Extract the [X, Y] coordinate from the center of the cell holding the provided text.  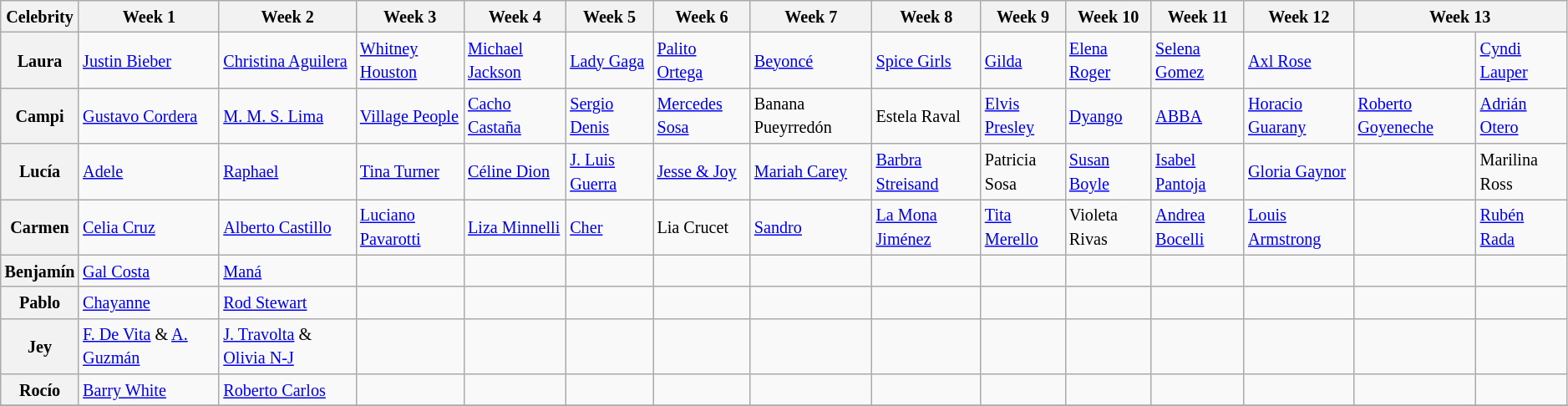
Andrea Bocelli [1198, 227]
Isabel Pantoja [1198, 172]
Céline Dion [515, 172]
Tina Turner [409, 172]
Marilina Ross [1521, 172]
Celia Cruz [149, 227]
Week 10 [1108, 17]
Elvis Presley [1022, 117]
Selena Gomez [1198, 60]
Roberto Goyeneche [1414, 117]
Gustavo Cordera [149, 117]
La Mona Jiménez [926, 227]
Week 11 [1198, 17]
Palito Ortega [702, 60]
Benjamín [40, 272]
Sergio Denis [609, 117]
Week 12 [1298, 17]
Celebrity [40, 17]
Cher [609, 227]
Justin Bieber [149, 60]
Rod Stewart [287, 303]
Barbra Streisand [926, 172]
Louis Armstrong [1298, 227]
Violeta Rivas [1108, 227]
Laura [40, 60]
Carmen [40, 227]
M. M. S. Lima [287, 117]
Susan Boyle [1108, 172]
Sandro [811, 227]
Barry White [149, 390]
Estela Raval [926, 117]
F. De Vita & A. Guzmán [149, 348]
Beyoncé [811, 60]
Lia Crucet [702, 227]
Gilda [1022, 60]
Patricia Sosa [1022, 172]
Week 6 [702, 17]
Lucía [40, 172]
Tita Merello [1022, 227]
Rubén Rada [1521, 227]
Christina Aguilera [287, 60]
Cacho Castaña [515, 117]
Pablo [40, 303]
Week 9 [1022, 17]
Jey [40, 348]
Luciano Pavarotti [409, 227]
Whitney Houston [409, 60]
Week 8 [926, 17]
Campi [40, 117]
Horacio Guarany [1298, 117]
Roberto Carlos [287, 390]
Liza Minnelli [515, 227]
Elena Roger [1108, 60]
Lady Gaga [609, 60]
Week 2 [287, 17]
Week 1 [149, 17]
Jesse & Joy [702, 172]
J. Travolta & Olivia N-J [287, 348]
Mercedes Sosa [702, 117]
Week 3 [409, 17]
Week 13 [1460, 17]
Rocío [40, 390]
Michael Jackson [515, 60]
Gal Costa [149, 272]
ABBA [1198, 117]
Dyango [1108, 117]
Chayanne [149, 303]
Banana Pueyrredón [811, 117]
Adrián Otero [1521, 117]
J. Luis Guerra [609, 172]
Week 7 [811, 17]
Cyndi Lauper [1521, 60]
Raphael [287, 172]
Spice Girls [926, 60]
Week 4 [515, 17]
Adele [149, 172]
Week 5 [609, 17]
Alberto Castillo [287, 227]
Village People [409, 117]
Maná [287, 272]
Axl Rose [1298, 60]
Gloria Gaynor [1298, 172]
Mariah Carey [811, 172]
